Capture the cell that displays the provided text and extract its [X, Y] central coordinate. 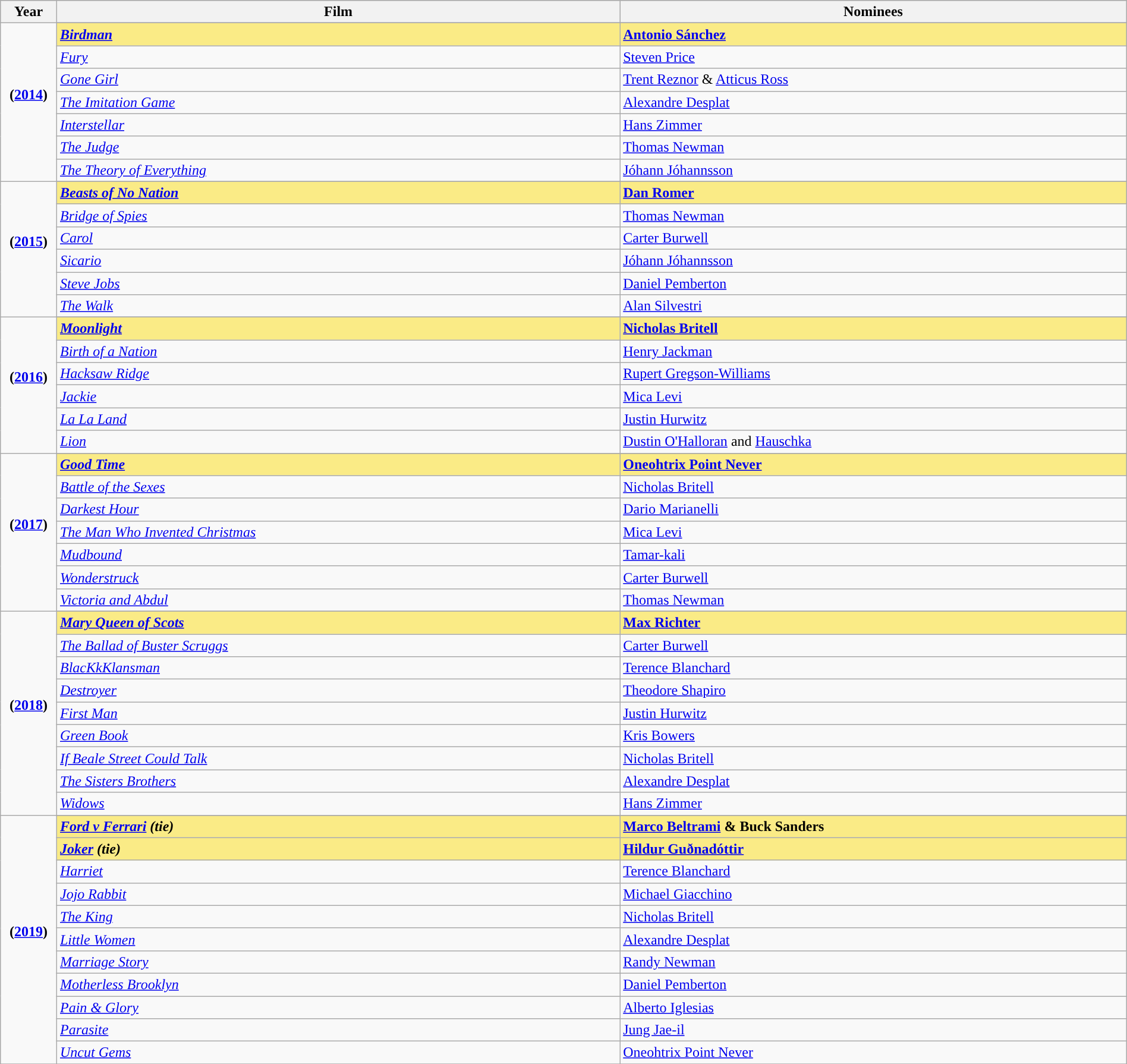
Motherless Brooklyn [338, 984]
Henry Jackman [874, 351]
Pain & Glory [338, 1008]
Lion [338, 442]
Widows [338, 804]
Dario Marianelli [874, 509]
Little Women [338, 939]
Year [29, 12]
Tamar-kali [874, 555]
If Beale Street Could Talk [338, 758]
Steve Jobs [338, 284]
Wonderstruck [338, 577]
Harriet [338, 871]
(2014) [29, 102]
Birdman [338, 34]
Joker (tie) [338, 849]
(2017) [29, 532]
Interstellar [338, 125]
(2018) [29, 713]
Battle of the Sexes [338, 487]
The Judge [338, 147]
Dustin O'Halloran and Hauschka [874, 442]
Dan Romer [874, 193]
Sicario [338, 260]
Mudbound [338, 555]
The Imitation Game [338, 102]
Michael Giacchino [874, 894]
Ford v Ferrari (tie) [338, 826]
(2015) [29, 249]
The Theory of Everything [338, 170]
Hacksaw Ridge [338, 374]
Max Richter [874, 622]
Alan Silvestri [874, 306]
Destroyer [338, 691]
Mary Queen of Scots [338, 622]
Theodore Shapiro [874, 691]
Marco Beltrami & Buck Sanders [874, 826]
Carol [338, 238]
Marriage Story [338, 962]
Beasts of No Nation [338, 193]
Film [338, 12]
First Man [338, 713]
Uncut Gems [338, 1053]
Hildur Guðnadóttir [874, 849]
Bridge of Spies [338, 215]
(2016) [29, 385]
The King [338, 917]
The Sisters Brothers [338, 781]
Parasite [338, 1030]
Gone Girl [338, 80]
Alberto Iglesias [874, 1008]
Birth of a Nation [338, 351]
The Man Who Invented Christmas [338, 532]
Green Book [338, 736]
Jung Jae-il [874, 1030]
The Walk [338, 306]
BlacKkKlansman [338, 668]
Kris Bowers [874, 736]
Victoria and Abdul [338, 600]
Jojo Rabbit [338, 894]
Darkest Hour [338, 509]
(2019) [29, 939]
Rupert Gregson-Williams [874, 374]
Good Time [338, 464]
Trent Reznor & Atticus Ross [874, 80]
Steven Price [874, 57]
Nominees [874, 12]
Randy Newman [874, 962]
Antonio Sánchez [874, 34]
La La Land [338, 419]
The Ballad of Buster Scruggs [338, 645]
Jackie [338, 396]
Fury [338, 57]
Moonlight [338, 329]
